Pinpoint the cell where the given text exists, returning its (x, y) midpoint coordinate. 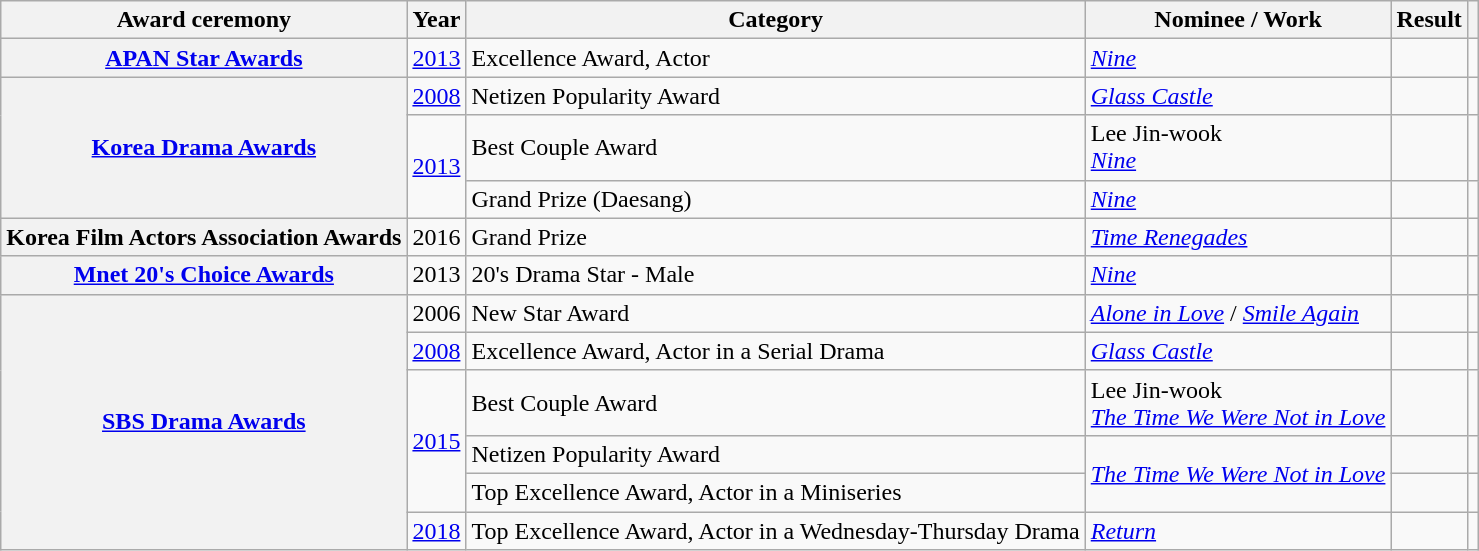
2006 (436, 313)
Excellence Award, Actor in a Serial Drama (776, 351)
Top Excellence Award, Actor in a Wednesday-Thursday Drama (776, 531)
2018 (436, 531)
SBS Drama Awards (204, 422)
New Star Award (776, 313)
Lee Jin-wook The Time We Were Not in Love (1238, 402)
Time Renegades (1238, 237)
Lee Jin-wook Nine (1238, 148)
2016 (436, 237)
Return (1238, 531)
Category (776, 20)
APAN Star Awards (204, 58)
Grand Prize (Daesang) (776, 199)
The Time We Were Not in Love (1238, 473)
20's Drama Star - Male (776, 275)
Excellence Award, Actor (776, 58)
2015 (436, 440)
Korea Drama Awards (204, 148)
Result (1429, 20)
Alone in Love / Smile Again (1238, 313)
Nominee / Work (1238, 20)
Award ceremony (204, 20)
Korea Film Actors Association Awards (204, 237)
Mnet 20's Choice Awards (204, 275)
Year (436, 20)
Grand Prize (776, 237)
Top Excellence Award, Actor in a Miniseries (776, 492)
